Return the (X, Y) coordinate for the center point of the cell that contains the specified text.  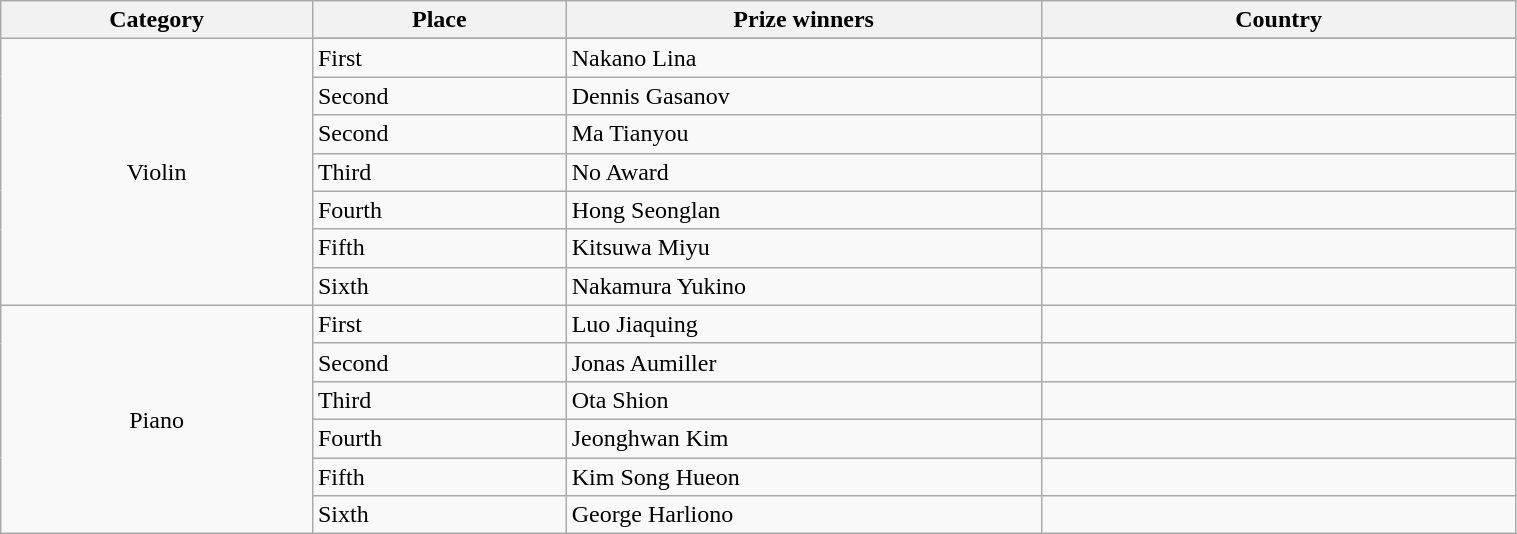
Luo Jiaquing (804, 324)
Dennis Gasanov (804, 96)
Country (1278, 20)
Violin (157, 172)
Nakano Lina (804, 58)
Ota Shion (804, 400)
Prize winners (804, 20)
Jonas Aumiller (804, 362)
Place (439, 20)
Hong Seonglan (804, 210)
Piano (157, 419)
Ma Tianyou (804, 134)
Jeonghwan Kim (804, 438)
George Harliono (804, 515)
Kim Song Hueon (804, 477)
Kitsuwa Miyu (804, 248)
Nakamura Yukino (804, 286)
Category (157, 20)
No Award (804, 172)
